Capture the cell that displays the provided text and extract its (X, Y) central coordinate. 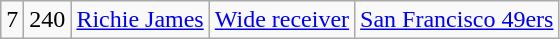
San Francisco 49ers (457, 20)
240 (48, 20)
Richie James (140, 20)
7 (12, 20)
Wide receiver (282, 20)
